From the cell containing the given text, extract its center point as (X, Y) coordinate. 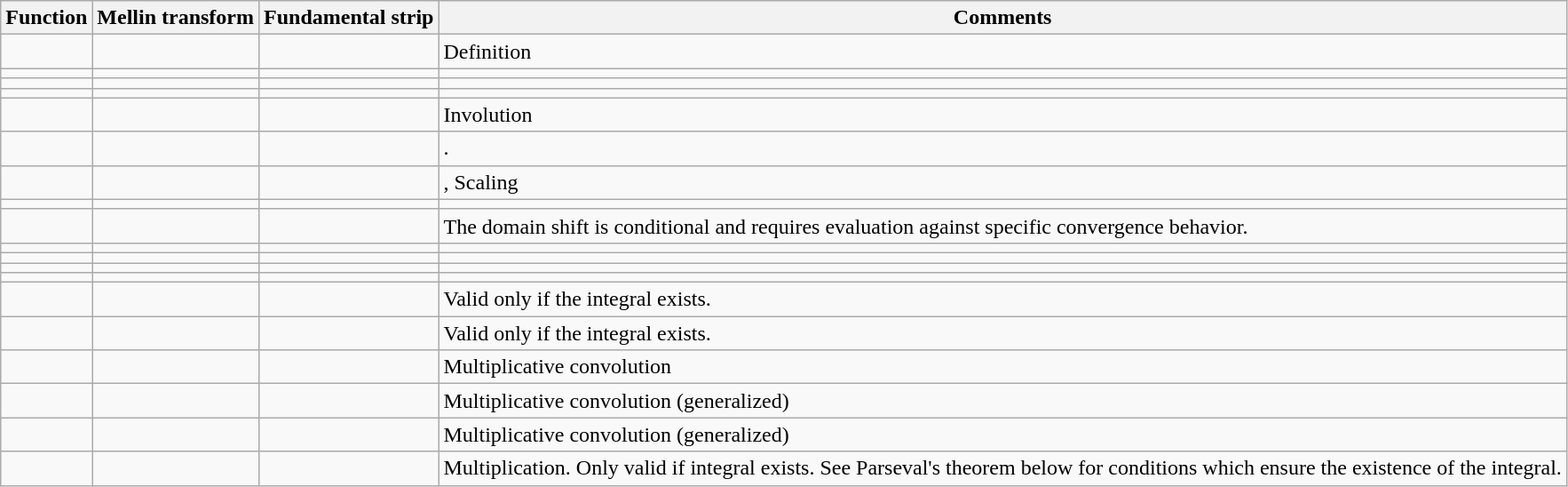
The domain shift is conditional and requires evaluation against specific convergence behavior. (1002, 226)
, Scaling (1002, 182)
Definition (1002, 52)
Function (46, 18)
. (1002, 148)
Mellin transform (176, 18)
Involution (1002, 115)
Multiplicative convolution (1002, 367)
Comments (1002, 18)
Fundamental strip (349, 18)
Multiplication. Only valid if integral exists. See Parseval's theorem below for conditions which ensure the existence of the integral. (1002, 468)
